Find where the given text appears and provide that cell's center as (x, y) coordinate. 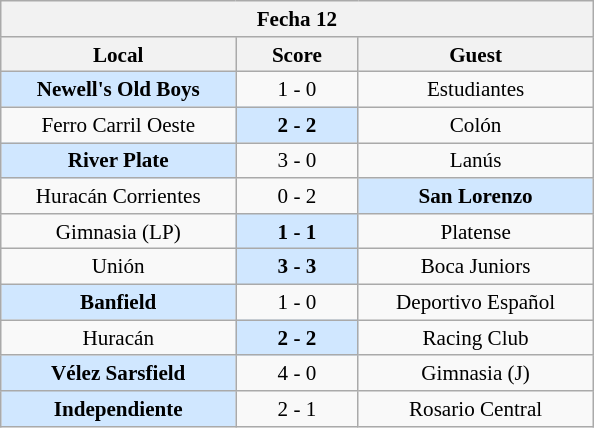
Vélez Sarsfield (118, 372)
Banfield (118, 302)
Score (297, 54)
1 - 1 (297, 230)
Gimnasia (J) (476, 372)
Deportivo Español (476, 302)
River Plate (118, 160)
2 - 1 (297, 408)
Gimnasia (LP) (118, 230)
Colón (476, 124)
Independiente (118, 408)
Estudiantes (476, 90)
0 - 2 (297, 196)
Guest (476, 54)
Ferro Carril Oeste (118, 124)
Huracán Corrientes (118, 196)
Lanús (476, 160)
San Lorenzo (476, 196)
Newell's Old Boys (118, 90)
Fecha 12 (297, 18)
Rosario Central (476, 408)
Huracán (118, 338)
Unión (118, 266)
3 - 0 (297, 160)
Racing Club (476, 338)
Local (118, 54)
Boca Juniors (476, 266)
Platense (476, 230)
4 - 0 (297, 372)
3 - 3 (297, 266)
